Output the (X, Y) coordinate of the center of the cell containing the given text.  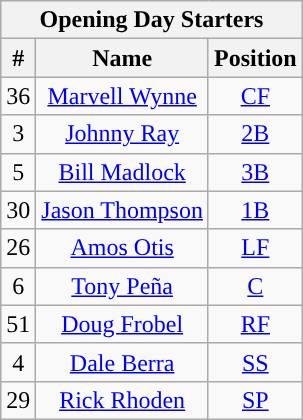
Opening Day Starters (152, 20)
26 (18, 248)
# (18, 58)
C (255, 286)
2B (255, 134)
CF (255, 96)
30 (18, 210)
Jason Thompson (122, 210)
LF (255, 248)
Position (255, 58)
Bill Madlock (122, 172)
Rick Rhoden (122, 400)
Marvell Wynne (122, 96)
36 (18, 96)
Doug Frobel (122, 324)
Name (122, 58)
RF (255, 324)
51 (18, 324)
SS (255, 362)
5 (18, 172)
6 (18, 286)
Amos Otis (122, 248)
29 (18, 400)
3B (255, 172)
Johnny Ray (122, 134)
SP (255, 400)
Dale Berra (122, 362)
1B (255, 210)
Tony Peña (122, 286)
4 (18, 362)
3 (18, 134)
